For the text-containing cell, return its midpoint in [x, y] coordinate format. 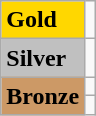
Bronze [43, 96]
Gold [43, 20]
Silver [43, 58]
